Extract the (X, Y) coordinate from the center of the cell holding the provided text.  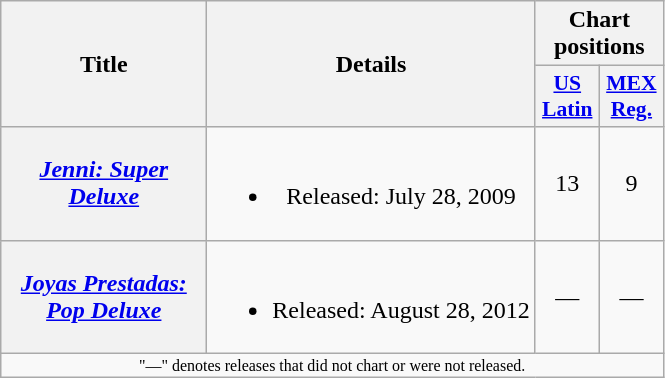
MEXReg. (631, 96)
"—" denotes releases that did not chart or were not released. (332, 365)
USLatin (567, 96)
Chart positions (599, 34)
Joyas Prestadas: Pop Deluxe (104, 296)
9 (631, 184)
13 (567, 184)
Released: August 28, 2012 (371, 296)
Released: July 28, 2009 (371, 184)
Jenni: Super Deluxe (104, 184)
Details (371, 64)
Title (104, 64)
